Locate the cell with the specified text and output its (X, Y) center coordinate. 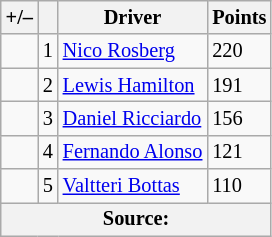
Source: (136, 219)
+/– (20, 17)
Valtteri Bottas (133, 186)
Points (239, 17)
110 (239, 186)
156 (239, 118)
1 (48, 51)
2 (48, 85)
Driver (133, 17)
121 (239, 152)
Nico Rosberg (133, 51)
3 (48, 118)
4 (48, 152)
Fernando Alonso (133, 152)
Daniel Ricciardo (133, 118)
220 (239, 51)
191 (239, 85)
Lewis Hamilton (133, 85)
5 (48, 186)
